Return the [X, Y] coordinate for the center point of the cell that contains the specified text.  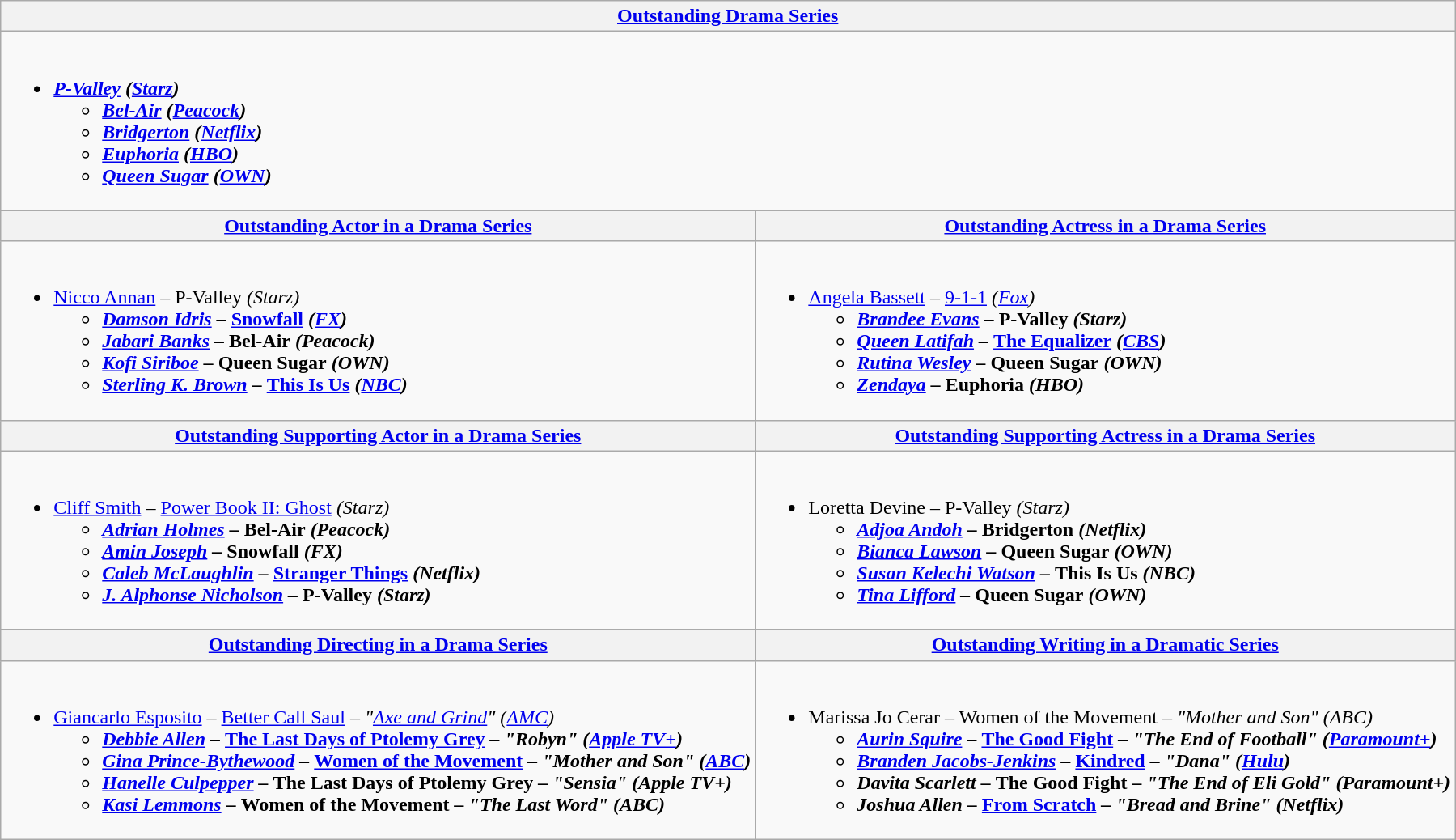
Outstanding Actress in a Drama Series [1105, 226]
Outstanding Directing in a Drama Series [379, 645]
Outstanding Drama Series [728, 16]
Outstanding Supporting Actor in a Drama Series [379, 435]
P-Valley (Starz)Bel-Air (Peacock)Bridgerton (Netflix)Euphoria (HBO)Queen Sugar (OWN) [728, 121]
Outstanding Supporting Actress in a Drama Series [1105, 435]
Outstanding Writing in a Dramatic Series [1105, 645]
Outstanding Actor in a Drama Series [379, 226]
